Find where the given text appears and provide that cell's center as [X, Y] coordinate. 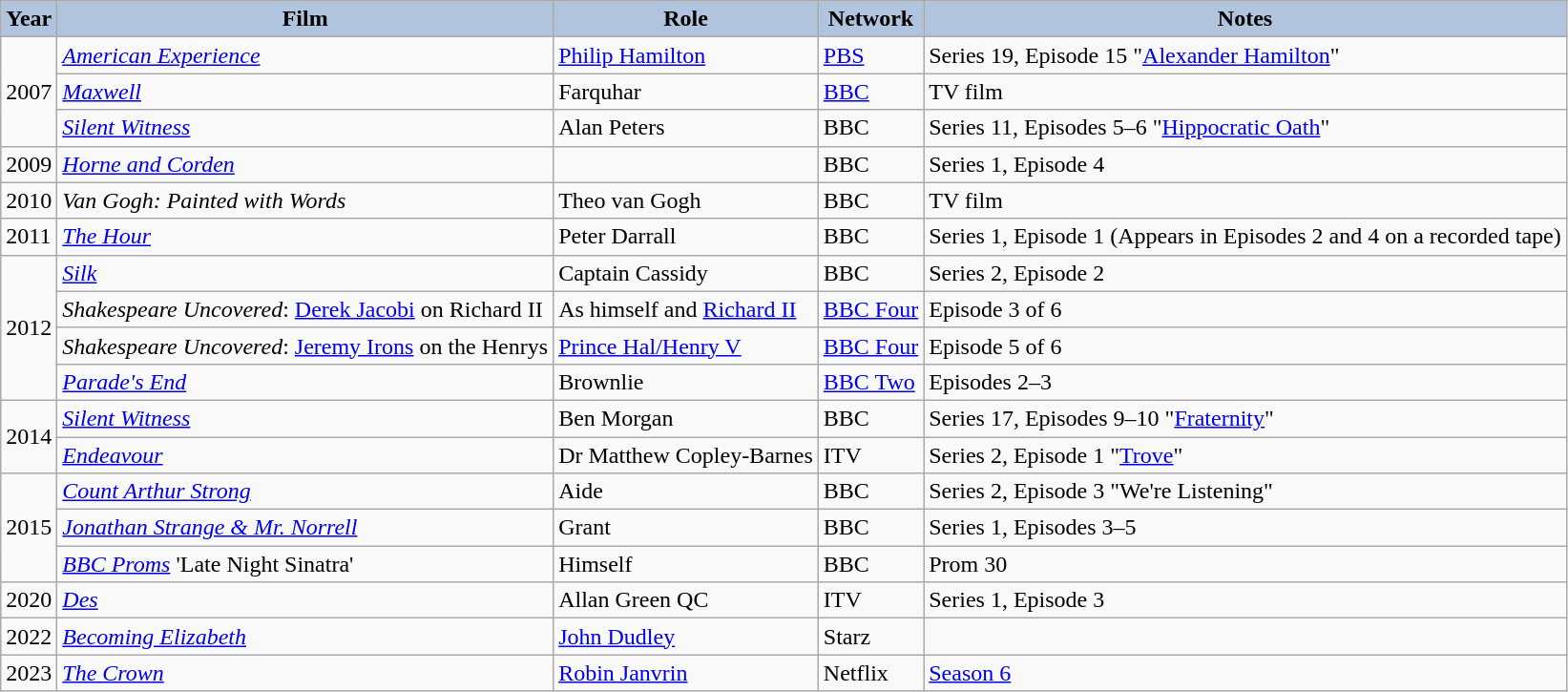
Farquhar [686, 92]
Episode 3 of 6 [1245, 309]
2012 [29, 327]
Endeavour [305, 455]
Prom 30 [1245, 564]
Episodes 2–3 [1245, 382]
American Experience [305, 55]
2011 [29, 237]
Series 1, Episode 3 [1245, 600]
Peter Darrall [686, 237]
BBC Two [870, 382]
Ben Morgan [686, 418]
PBS [870, 55]
Network [870, 19]
Series 17, Episodes 9–10 "Fraternity" [1245, 418]
Dr Matthew Copley-Barnes [686, 455]
Count Arthur Strong [305, 492]
Parade's End [305, 382]
Series 2, Episode 3 "We're Listening" [1245, 492]
2007 [29, 92]
Aide [686, 492]
Shakespeare Uncovered: Jeremy Irons on the Henrys [305, 346]
Series 11, Episodes 5–6 "Hippocratic Oath" [1245, 128]
The Hour [305, 237]
Des [305, 600]
Film [305, 19]
Netflix [870, 673]
Notes [1245, 19]
Series 1, Episodes 3–5 [1245, 528]
2022 [29, 637]
Shakespeare Uncovered: Derek Jacobi on Richard II [305, 309]
Van Gogh: Painted with Words [305, 200]
As himself and Richard II [686, 309]
Allan Green QC [686, 600]
Theo van Gogh [686, 200]
Maxwell [305, 92]
2009 [29, 164]
2014 [29, 436]
Jonathan Strange & Mr. Norrell [305, 528]
Robin Janvrin [686, 673]
Series 1, Episode 4 [1245, 164]
2023 [29, 673]
Himself [686, 564]
Series 1, Episode 1 (Appears in Episodes 2 and 4 on a recorded tape) [1245, 237]
Grant [686, 528]
Becoming Elizabeth [305, 637]
Series 19, Episode 15 "Alexander Hamilton" [1245, 55]
Silk [305, 273]
Starz [870, 637]
John Dudley [686, 637]
Horne and Corden [305, 164]
Role [686, 19]
Brownlie [686, 382]
The Crown [305, 673]
2020 [29, 600]
Philip Hamilton [686, 55]
Year [29, 19]
Alan Peters [686, 128]
BBC Proms 'Late Night Sinatra' [305, 564]
Series 2, Episode 2 [1245, 273]
2010 [29, 200]
2015 [29, 528]
Season 6 [1245, 673]
Series 2, Episode 1 "Trove" [1245, 455]
Prince Hal/Henry V [686, 346]
Episode 5 of 6 [1245, 346]
Captain Cassidy [686, 273]
